Detect which cell encompasses the target text, then output its [X, Y] center coordinate. 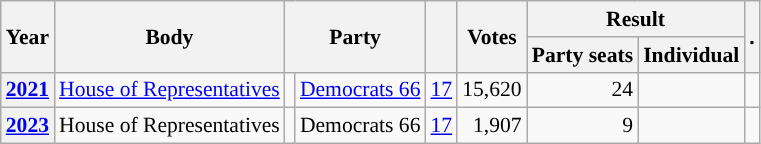
Body [170, 36]
Votes [492, 36]
15,620 [492, 90]
. [752, 36]
2021 [28, 90]
Year [28, 36]
Individual [691, 55]
Party [356, 36]
24 [582, 90]
Party seats [582, 55]
2023 [28, 126]
Result [636, 19]
1,907 [492, 126]
9 [582, 126]
